Identify which cell holds the provided text, then report its (x, y) central coordinate. 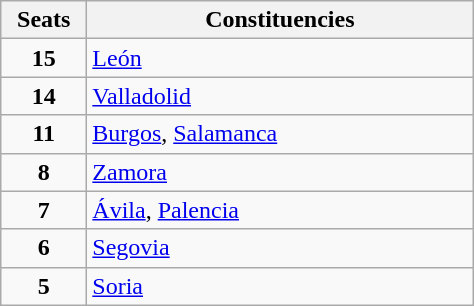
Constituencies (280, 20)
Valladolid (280, 96)
7 (44, 210)
14 (44, 96)
8 (44, 172)
11 (44, 134)
6 (44, 248)
Segovia (280, 248)
León (280, 58)
Soria (280, 286)
15 (44, 58)
Burgos, Salamanca (280, 134)
Ávila, Palencia (280, 210)
Seats (44, 20)
5 (44, 286)
Zamora (280, 172)
